Extract the [x, y] coordinate from the center of the cell holding the provided text.  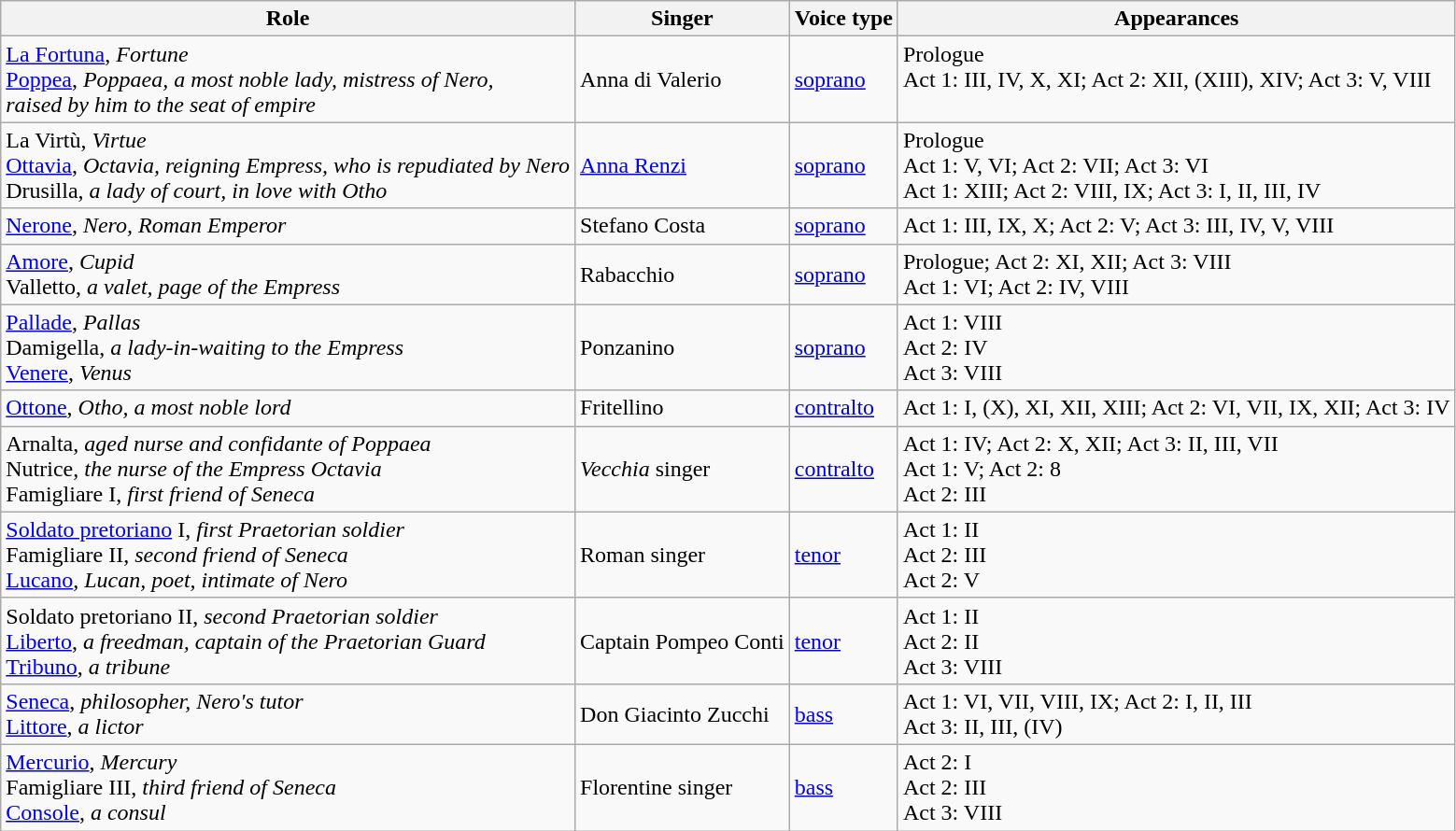
Prologue; Act 2: XI, XII; Act 3: VIIIAct 1: VI; Act 2: IV, VIII [1177, 275]
Soldato pretoriano II, second Praetorian soldierLiberto, a freedman, captain of the Praetorian GuardTribuno, a tribune [288, 641]
Voice type [843, 19]
Seneca, philosopher, Nero's tutorLittore, a lictor [288, 713]
Act 1: III, IX, X; Act 2: V; Act 3: III, IV, V, VIII [1177, 226]
Act 1: IIAct 2: IIIAct 2: V [1177, 555]
Soldato pretoriano I, first Praetorian soldierFamigliare II, second friend of SenecaLucano, Lucan, poet, intimate of Nero [288, 555]
Roman singer [683, 555]
Mercurio, MercuryFamigliare III, third friend of SenecaConsole, a consul [288, 787]
La Fortuna, FortunePoppea, Poppaea, a most noble lady, mistress of Nero,raised by him to the seat of empire [288, 79]
PrologueAct 1: V, VI; Act 2: VII; Act 3: VIAct 1: XIII; Act 2: VIII, IX; Act 3: I, II, III, IV [1177, 165]
Act 1: I, (X), XI, XII, XIII; Act 2: VI, VII, IX, XII; Act 3: IV [1177, 408]
Ottone, Otho, a most noble lord [288, 408]
Act 1: IV; Act 2: X, XII; Act 3: II, III, VIIAct 1: V; Act 2: 8Act 2: III [1177, 469]
Role [288, 19]
Ponzanino [683, 347]
Act 2: IAct 2: IIIAct 3: VIII [1177, 787]
Rabacchio [683, 275]
La Virtù, VirtueOttavia, Octavia, reigning Empress, who is repudiated by NeroDrusilla, a lady of court, in love with Otho [288, 165]
Amore, CupidValletto, a valet, page of the Empress [288, 275]
Captain Pompeo Conti [683, 641]
Nerone, Nero, Roman Emperor [288, 226]
Stefano Costa [683, 226]
Appearances [1177, 19]
Fritellino [683, 408]
Pallade, PallasDamigella, a lady-in-waiting to the EmpressVenere, Venus [288, 347]
Anna di Valerio [683, 79]
Anna Renzi [683, 165]
Act 1: VIIIAct 2: IVAct 3: VIII [1177, 347]
Vecchia singer [683, 469]
PrologueAct 1: III, IV, X, XI; Act 2: XII, (XIII), XIV; Act 3: V, VIII [1177, 79]
Act 1: VI, VII, VIII, IX; Act 2: I, II, IIIAct 3: II, III, (IV) [1177, 713]
Act 1: IIAct 2: IIAct 3: VIII [1177, 641]
Don Giacinto Zucchi [683, 713]
Florentine singer [683, 787]
Arnalta, aged nurse and confidante of PoppaeaNutrice, the nurse of the Empress OctaviaFamigliare I, first friend of Seneca [288, 469]
Singer [683, 19]
